Detect which cell encompasses the target text, then output its [X, Y] center coordinate. 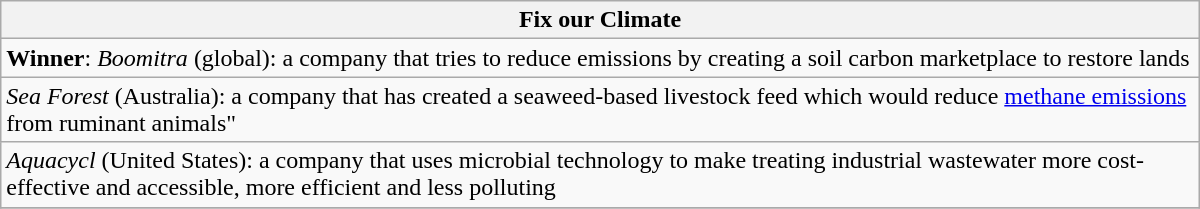
Sea Forest (Australia): a company that has created a seaweed-based livestock feed which would reduce methane emissions from ruminant animals" [600, 110]
Fix our Climate [600, 20]
Winner: Boomitra (global): a company that tries to reduce emissions by creating a soil carbon marketplace to restore lands [600, 58]
